Detect which cell encompasses the target text, then output its [x, y] center coordinate. 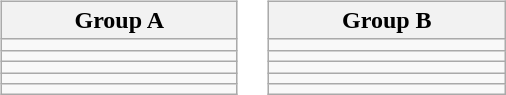
Group A [119, 20]
Group B [387, 20]
